From the cell containing the given text, extract its center point as [x, y] coordinate. 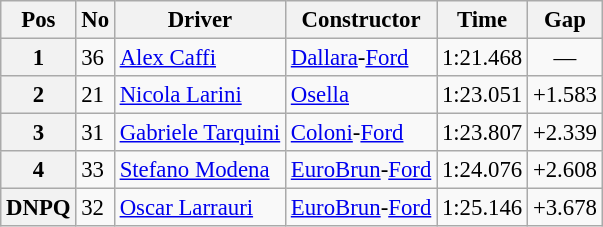
1:24.076 [482, 170]
Dallara-Ford [360, 58]
33 [95, 170]
Osella [360, 95]
+3.678 [566, 208]
32 [95, 208]
31 [95, 133]
+2.339 [566, 133]
Gabriele Tarquini [200, 133]
+2.608 [566, 170]
Pos [38, 20]
Gap [566, 20]
Oscar Larrauri [200, 208]
Alex Caffi [200, 58]
+1.583 [566, 95]
1:23.051 [482, 95]
36 [95, 58]
Stefano Modena [200, 170]
3 [38, 133]
Coloni-Ford [360, 133]
Time [482, 20]
DNPQ [38, 208]
— [566, 58]
1:21.468 [482, 58]
1 [38, 58]
No [95, 20]
Driver [200, 20]
Nicola Larini [200, 95]
21 [95, 95]
2 [38, 95]
1:23.807 [482, 133]
4 [38, 170]
1:25.146 [482, 208]
Constructor [360, 20]
